Detect which cell encompasses the target text, then output its [X, Y] center coordinate. 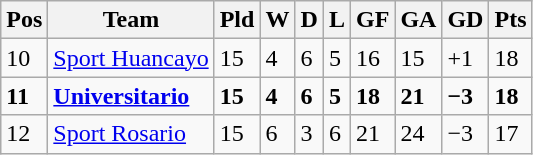
Team [131, 20]
Sport Huancayo [131, 58]
12 [24, 134]
16 [372, 58]
GF [372, 20]
Sport Rosario [131, 134]
10 [24, 58]
Pts [510, 20]
GD [466, 20]
GA [418, 20]
17 [510, 134]
Pos [24, 20]
L [336, 20]
24 [418, 134]
+1 [466, 58]
3 [309, 134]
11 [24, 96]
Pld [237, 20]
Universitario [131, 96]
D [309, 20]
W [278, 20]
